Return [x, y] of the center of cell containing provided text 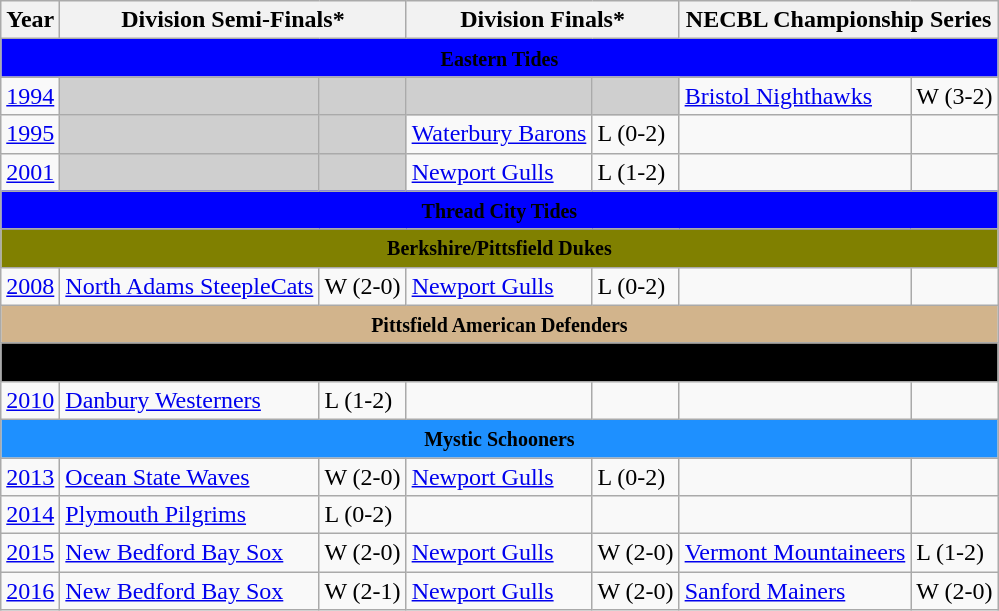
Pittsfield American Defenders [500, 324]
Vermont Mountaineers [795, 553]
W (3-2) [954, 96]
Eastern Tides [500, 58]
Ocean State Waves [190, 477]
2013 [30, 477]
1994 [30, 96]
2016 [30, 591]
2015 [30, 553]
Division Finals* [542, 20]
Bristol Collegiate [500, 362]
2001 [30, 172]
NECBL Championship Series [838, 20]
Sanford Mainers [795, 591]
Berkshire/Pittsfield Dukes [500, 248]
W (2-1) [362, 591]
Waterbury Barons [499, 134]
Mystic Schooners [500, 438]
2010 [30, 400]
Division Semi-Finals* [233, 20]
Plymouth Pilgrims [190, 515]
Thread City Tides [500, 210]
2008 [30, 286]
Danbury Westerners [190, 400]
Bristol Nighthawks [795, 96]
North Adams SteepleCats [190, 286]
Year [30, 20]
2014 [30, 515]
1995 [30, 134]
